Output the (x, y) coordinate of the center of the cell containing the given text.  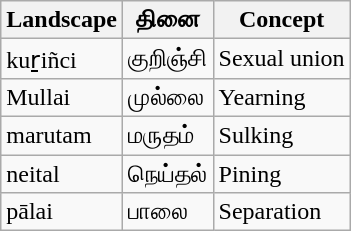
Mullai (62, 97)
நெய்தல் (168, 173)
Sexual union (282, 59)
பாலை (168, 212)
மருதம் (168, 135)
Yearning (282, 97)
marutam (62, 135)
neital (62, 173)
Concept (282, 20)
Landscape (62, 20)
pālai (62, 212)
kuṟiñci (62, 59)
Separation (282, 212)
Sulking (282, 135)
முல்லை (168, 97)
Pining (282, 173)
தினை (168, 20)
குறிஞ்சி (168, 59)
